Pinpoint the cell where the given text exists, returning its [X, Y] midpoint coordinate. 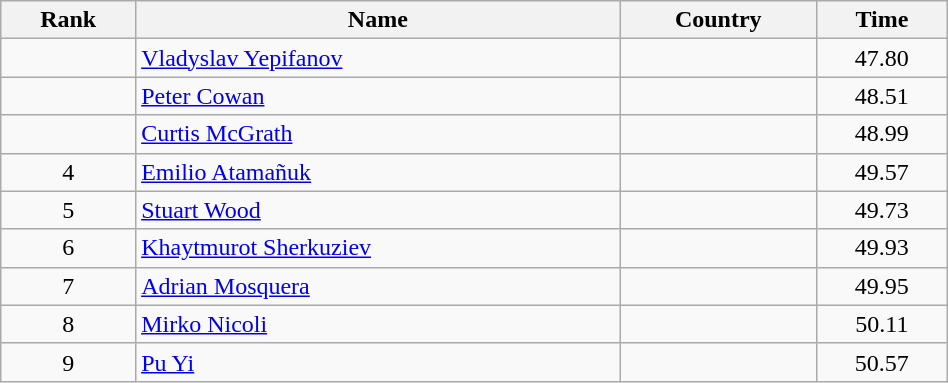
Adrian Mosquera [378, 286]
Emilio Atamañuk [378, 172]
Stuart Wood [378, 210]
Vladyslav Yepifanov [378, 58]
49.95 [882, 286]
Mirko Nicoli [378, 324]
Khaytmurot Sherkuziev [378, 248]
48.51 [882, 96]
4 [68, 172]
Name [378, 20]
Peter Cowan [378, 96]
49.93 [882, 248]
47.80 [882, 58]
49.57 [882, 172]
Rank [68, 20]
Pu Yi [378, 362]
8 [68, 324]
Country [718, 20]
Curtis McGrath [378, 134]
7 [68, 286]
5 [68, 210]
9 [68, 362]
Time [882, 20]
50.57 [882, 362]
6 [68, 248]
50.11 [882, 324]
48.99 [882, 134]
49.73 [882, 210]
